Pinpoint the cell where the given text exists, returning its (X, Y) midpoint coordinate. 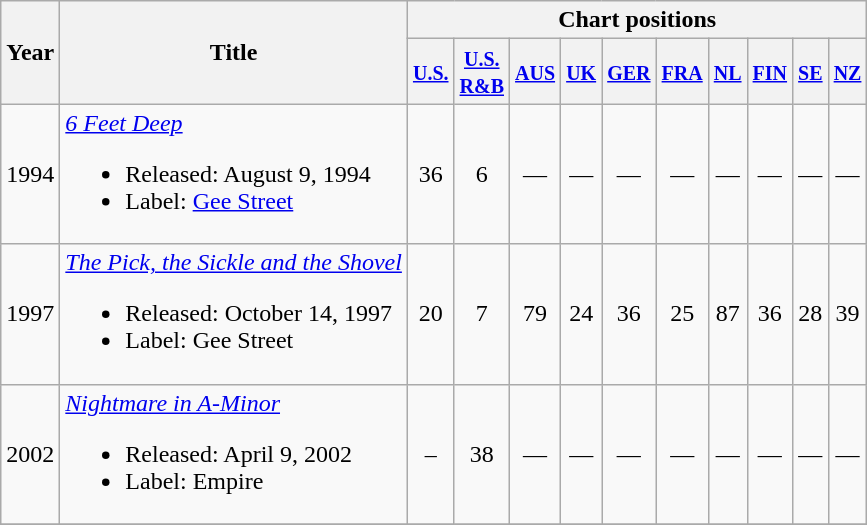
UK (582, 72)
SE (811, 72)
AUS (536, 72)
Title (234, 52)
Chart positions (637, 20)
Nightmare in A-MinorReleased: April 9, 2002Label: Empire (234, 454)
U.S.R&B (482, 72)
25 (682, 314)
Year (30, 52)
79 (536, 314)
28 (811, 314)
38 (482, 454)
20 (430, 314)
The Pick, the Sickle and the ShovelReleased: October 14, 1997Label: Gee Street (234, 314)
GER (629, 72)
6 (482, 174)
1997 (30, 314)
NZ (848, 72)
7 (482, 314)
24 (582, 314)
39 (848, 314)
FIN (770, 72)
6 Feet DeepReleased: August 9, 1994Label: Gee Street (234, 174)
– (430, 454)
U.S. (430, 72)
NL (728, 72)
1994 (30, 174)
2002 (30, 454)
87 (728, 314)
FRA (682, 72)
